Search for the cell housing the specified text and yield its [X, Y] center coordinate. 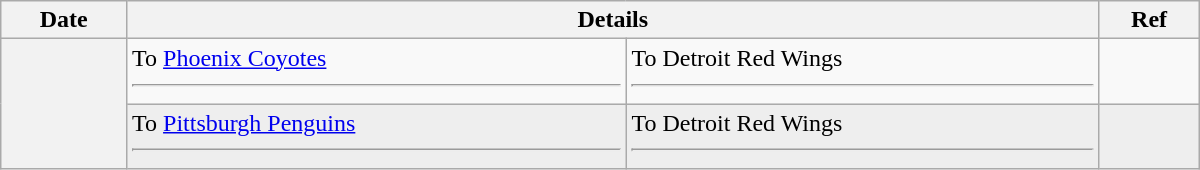
To Phoenix Coyotes [376, 72]
Details [613, 20]
To Pittsburgh Penguins [376, 136]
Ref [1149, 20]
Date [64, 20]
